Output the [X, Y] coordinate of the center of the cell containing the given text.  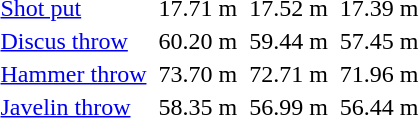
60.20 m [198, 41]
59.44 m [289, 41]
73.70 m [198, 74]
72.71 m [289, 74]
